Identify which cell holds the provided text, then report its (X, Y) central coordinate. 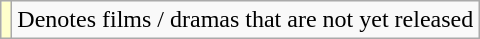
Denotes films / dramas that are not yet released (246, 20)
